Find where the given text appears and provide that cell's center as (x, y) coordinate. 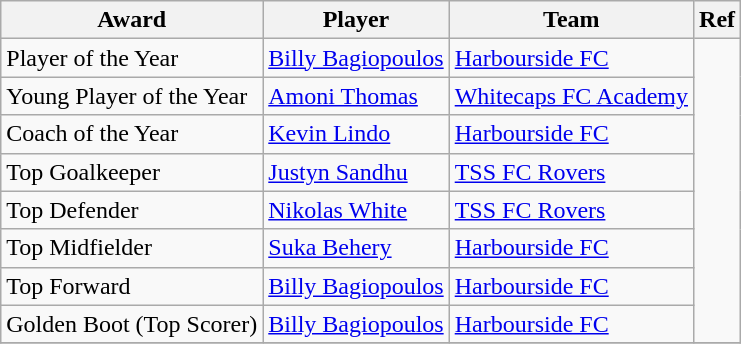
Justyn Sandhu (356, 172)
Award (132, 20)
Whitecaps FC Academy (571, 96)
Young Player of the Year (132, 96)
Golden Boot (Top Scorer) (132, 324)
Nikolas White (356, 210)
Team (571, 20)
Coach of the Year (132, 134)
Amoni Thomas (356, 96)
Ref (718, 20)
Player (356, 20)
Player of the Year (132, 58)
Top Goalkeeper (132, 172)
Top Defender (132, 210)
Kevin Lindo (356, 134)
Suka Behery (356, 248)
Top Midfielder (132, 248)
Top Forward (132, 286)
